Detect which cell encompasses the target text, then output its (x, y) center coordinate. 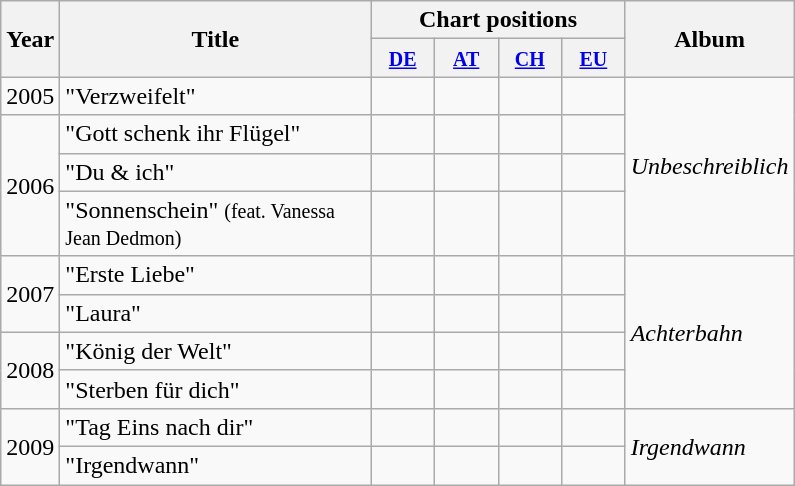
2009 (30, 446)
"König der Welt" (216, 351)
2005 (30, 96)
"Irgendwann" (216, 465)
"Erste Liebe" (216, 275)
"Gott schenk ihr Flügel" (216, 134)
"Sterben für dich" (216, 389)
EU (594, 58)
"Sonnenschein" (feat. Vanessa Jean Dedmon) (216, 224)
Album (710, 39)
Title (216, 39)
Irgendwann (710, 446)
Unbeschreiblich (710, 166)
DE (403, 58)
"Tag Eins nach dir" (216, 427)
AT (466, 58)
2007 (30, 294)
"Laura" (216, 313)
2008 (30, 370)
CH (530, 58)
Achterbahn (710, 332)
"Verzweifelt" (216, 96)
Year (30, 39)
2006 (30, 186)
Chart positions (498, 20)
"Du & ich" (216, 172)
